Return the [x, y] coordinate for the center point of the cell that contains the specified text.  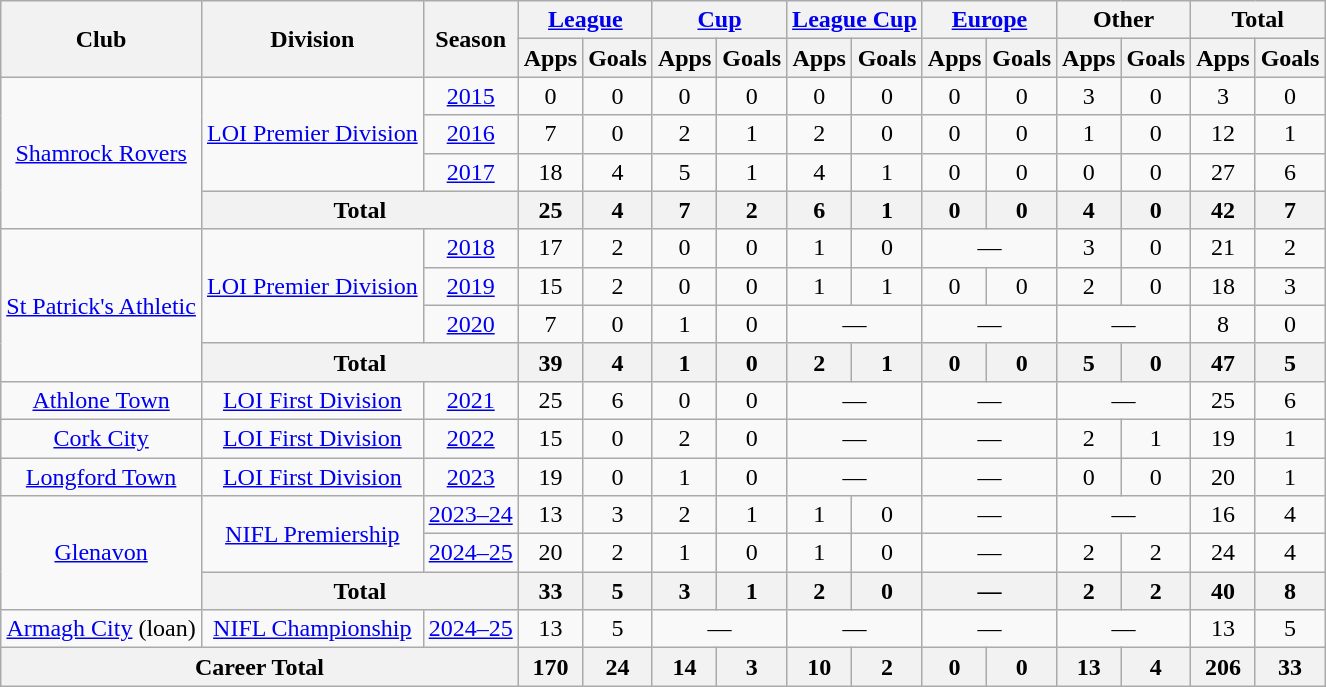
42 [1223, 210]
Career Total [260, 667]
Season [470, 39]
NIFL Premiership [312, 534]
2018 [470, 248]
Cork City [102, 438]
Athlone Town [102, 400]
39 [550, 362]
2023–24 [470, 515]
2019 [470, 286]
2022 [470, 438]
St Patrick's Athletic [102, 305]
2015 [470, 96]
2021 [470, 400]
40 [1223, 591]
Armagh City (loan) [102, 629]
170 [550, 667]
Glenavon [102, 553]
Shamrock Rovers [102, 153]
21 [1223, 248]
League Cup [855, 20]
Longford Town [102, 477]
2020 [470, 324]
10 [820, 667]
16 [1223, 515]
NIFL Championship [312, 629]
Cup [719, 20]
12 [1223, 134]
206 [1223, 667]
2017 [470, 172]
League [585, 20]
47 [1223, 362]
Division [312, 39]
14 [684, 667]
Europe [989, 20]
Club [102, 39]
27 [1223, 172]
2016 [470, 134]
17 [550, 248]
2023 [470, 477]
Other [1124, 20]
